Return the [x, y] coordinate for the center point of the cell that contains the specified text.  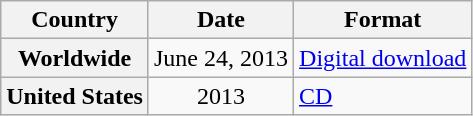
Worldwide [75, 58]
Country [75, 20]
CD [383, 96]
June 24, 2013 [220, 58]
Format [383, 20]
United States [75, 96]
Digital download [383, 58]
2013 [220, 96]
Date [220, 20]
